From the cell containing the given text, extract its center point as (x, y) coordinate. 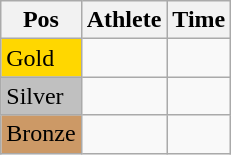
Bronze (41, 134)
Pos (41, 20)
Time (199, 20)
Athlete (124, 20)
Silver (41, 96)
Gold (41, 58)
